Pinpoint the cell where the given text exists, returning its [x, y] midpoint coordinate. 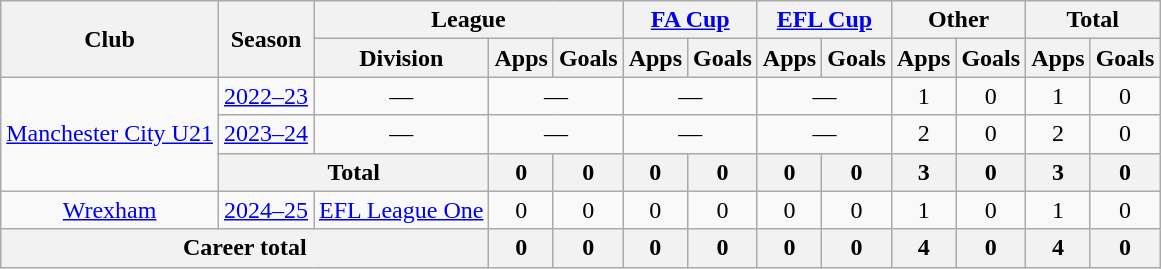
Other [958, 20]
2022–23 [266, 96]
Division [402, 58]
Wrexham [110, 210]
Season [266, 39]
EFL Cup [824, 20]
EFL League One [402, 210]
2023–24 [266, 134]
Club [110, 39]
FA Cup [690, 20]
League [469, 20]
2024–25 [266, 210]
Manchester City U21 [110, 134]
Career total [245, 248]
